Return the (X, Y) coordinate for the center point of the cell that contains the specified text.  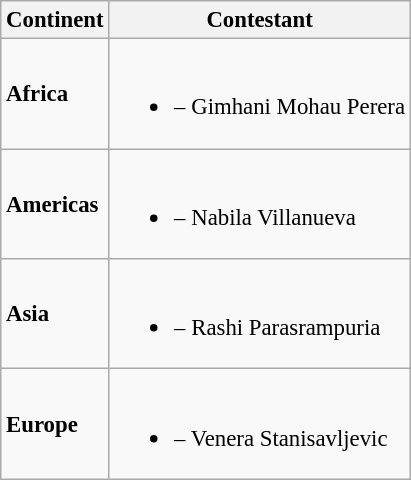
Asia (55, 314)
Americas (55, 204)
Europe (55, 424)
Africa (55, 94)
Continent (55, 20)
– Rashi Parasrampuria (260, 314)
– Gimhani Mohau Perera (260, 94)
Contestant (260, 20)
– Nabila Villanueva (260, 204)
– Venera Stanisavljevic (260, 424)
